Capture the cell that displays the provided text and extract its [x, y] central coordinate. 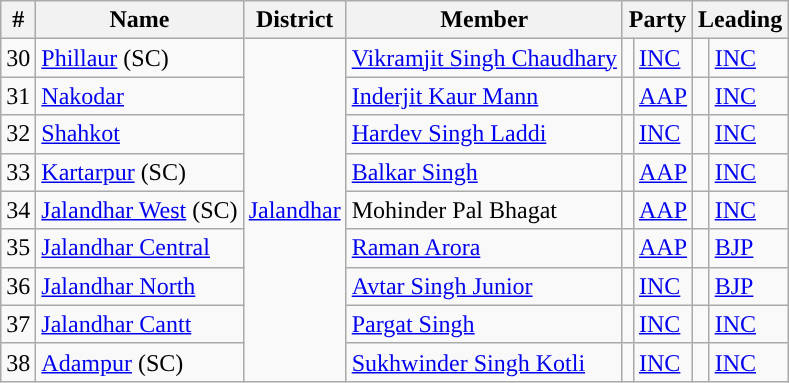
Inderjit Kaur Mann [484, 96]
Party [657, 20]
Sukhwinder Singh Kotli [484, 362]
Kartarpur (SC) [140, 172]
37 [18, 324]
Balkar Singh [484, 172]
Adampur (SC) [140, 362]
Hardev Singh Laddi [484, 134]
Pargat Singh [484, 324]
District [294, 20]
Member [484, 20]
# [18, 20]
30 [18, 58]
Name [140, 20]
Phillaur (SC) [140, 58]
Jalandhar West (SC) [140, 210]
31 [18, 96]
Jalandhar Cantt [140, 324]
Leading [740, 20]
Jalandhar [294, 210]
Nakodar [140, 96]
Mohinder Pal Bhagat [484, 210]
36 [18, 286]
Jalandhar Central [140, 248]
32 [18, 134]
Vikramjit Singh Chaudhary [484, 58]
Shahkot [140, 134]
Avtar Singh Junior [484, 286]
38 [18, 362]
Raman Arora [484, 248]
Jalandhar North [140, 286]
34 [18, 210]
33 [18, 172]
35 [18, 248]
